Locate the cell with the specified text and output its (X, Y) center coordinate. 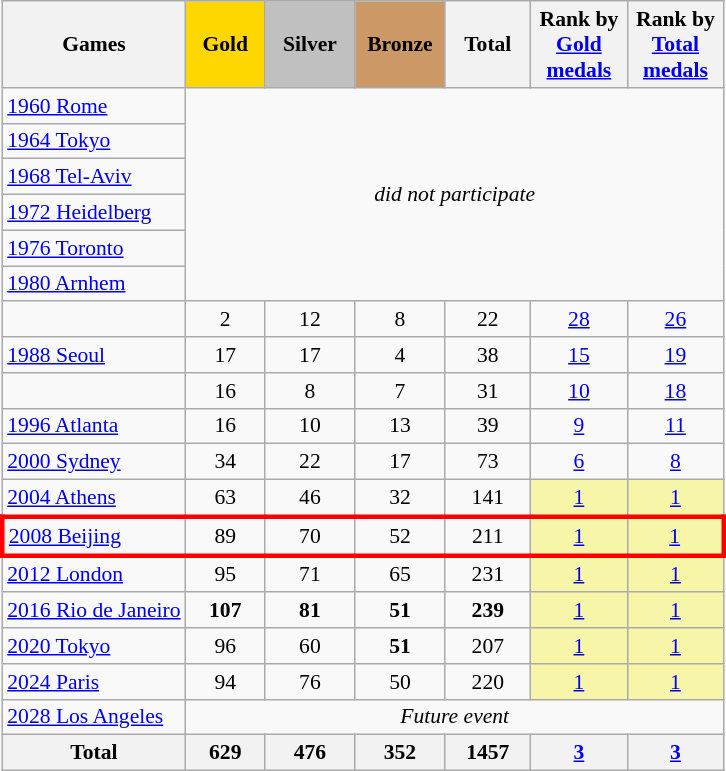
31 (488, 391)
Gold (226, 44)
96 (226, 646)
15 (580, 355)
2028 Los Angeles (94, 717)
220 (488, 682)
Games (94, 44)
50 (400, 682)
107 (226, 611)
28 (580, 320)
65 (400, 574)
231 (488, 574)
46 (310, 498)
70 (310, 536)
6 (580, 462)
26 (676, 320)
63 (226, 498)
60 (310, 646)
76 (310, 682)
2000 Sydney (94, 462)
94 (226, 682)
Future event (455, 717)
13 (400, 426)
1996 Atlanta (94, 426)
81 (310, 611)
Bronze (400, 44)
629 (226, 753)
2008 Beijing (94, 536)
34 (226, 462)
1972 Heidelberg (94, 213)
11 (676, 426)
1457 (488, 753)
1960 Rome (94, 106)
7 (400, 391)
Rank by Total medals (676, 44)
12 (310, 320)
2004 Athens (94, 498)
1964 Tokyo (94, 141)
1976 Toronto (94, 248)
141 (488, 498)
4 (400, 355)
2012 London (94, 574)
Silver (310, 44)
19 (676, 355)
2 (226, 320)
1988 Seoul (94, 355)
2020 Tokyo (94, 646)
1968 Tel-Aviv (94, 177)
9 (580, 426)
32 (400, 498)
2024 Paris (94, 682)
2016 Rio de Janeiro (94, 611)
did not participate (455, 195)
352 (400, 753)
18 (676, 391)
71 (310, 574)
Rank by Gold medals (580, 44)
89 (226, 536)
211 (488, 536)
1980 Arnhem (94, 284)
73 (488, 462)
476 (310, 753)
239 (488, 611)
38 (488, 355)
39 (488, 426)
52 (400, 536)
95 (226, 574)
207 (488, 646)
